Determine the [X, Y] coordinate at the center of the cell enclosing the given text.  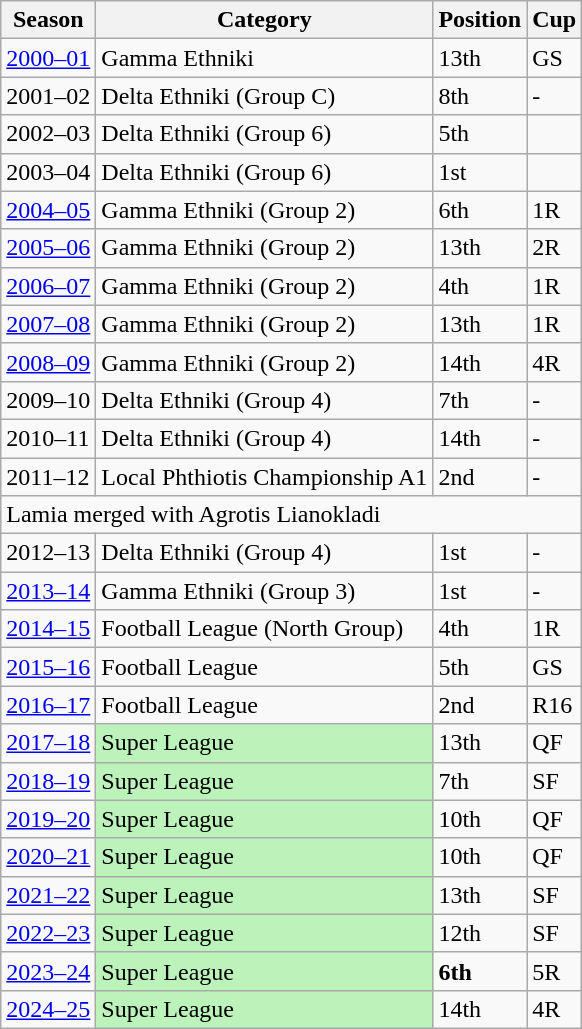
2013–14 [48, 591]
Position [480, 20]
Cup [554, 20]
2012–13 [48, 553]
2016–17 [48, 705]
2011–12 [48, 477]
Delta Ethniki (Group C) [264, 96]
8th [480, 96]
2023–24 [48, 971]
Football League (North Group) [264, 629]
2010–11 [48, 438]
Category [264, 20]
2024–25 [48, 1009]
Local Phthiotis Championship A1 [264, 477]
2003–04 [48, 172]
5R [554, 971]
2015–16 [48, 667]
2009–10 [48, 400]
2008–09 [48, 362]
2018–19 [48, 781]
2021–22 [48, 895]
2002–03 [48, 134]
R16 [554, 705]
2000–01 [48, 58]
2007–08 [48, 324]
2006–07 [48, 286]
Lamia merged with Agrotis Lianokladi [292, 515]
2R [554, 248]
2017–18 [48, 743]
Season [48, 20]
12th [480, 933]
2001–02 [48, 96]
Gamma Ethniki (Group 3) [264, 591]
2014–15 [48, 629]
2019–20 [48, 819]
2005–06 [48, 248]
2022–23 [48, 933]
Gamma Ethniki [264, 58]
2004–05 [48, 210]
2020–21 [48, 857]
